Capture the cell that displays the provided text and extract its [X, Y] central coordinate. 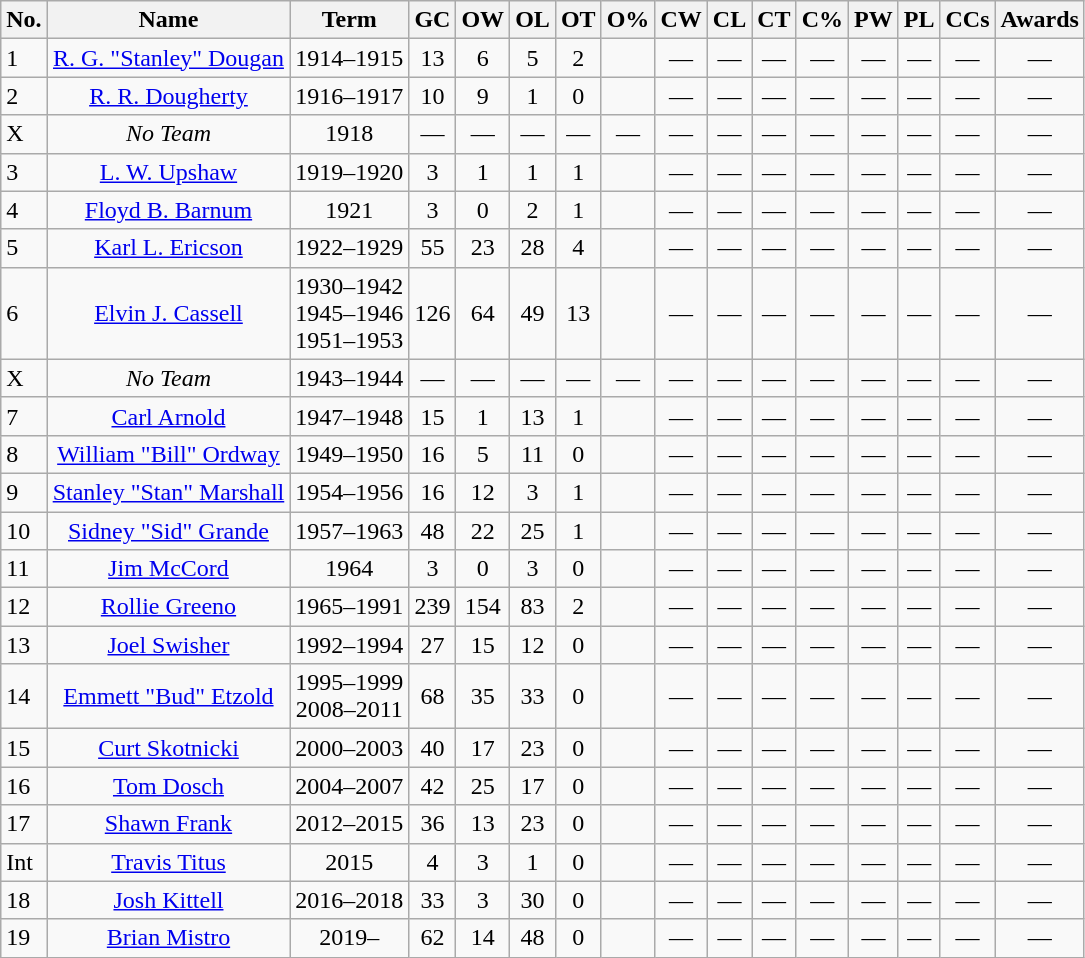
Curt Skotnicki [168, 748]
239 [432, 607]
83 [533, 607]
1995–19992008–2011 [350, 696]
Sidney "Sid" Grande [168, 531]
2000–2003 [350, 748]
1916–1917 [350, 96]
1943–1944 [350, 378]
Rollie Greeno [168, 607]
2004–2007 [350, 786]
R. R. Dougherty [168, 96]
PL [919, 20]
CCs [968, 20]
1949–1950 [350, 454]
62 [432, 938]
49 [533, 313]
64 [483, 313]
CW [681, 20]
1922–1929 [350, 248]
1919–1920 [350, 172]
L. W. Upshaw [168, 172]
18 [24, 900]
Elvin J. Cassell [168, 313]
Name [168, 20]
William "Bill" Ordway [168, 454]
68 [432, 696]
O% [628, 20]
1957–1963 [350, 531]
No. [24, 20]
Brian Mistro [168, 938]
2012–2015 [350, 824]
154 [483, 607]
1964 [350, 569]
1992–1994 [350, 645]
2016–2018 [350, 900]
2019– [350, 938]
Shawn Frank [168, 824]
Carl Arnold [168, 416]
Floyd B. Barnum [168, 210]
1914–1915 [350, 58]
PW [874, 20]
Jim McCord [168, 569]
1954–1956 [350, 492]
22 [483, 531]
OT [578, 20]
Emmett "Bud" Etzold [168, 696]
55 [432, 248]
30 [533, 900]
1918 [350, 134]
126 [432, 313]
Tom Dosch [168, 786]
35 [483, 696]
27 [432, 645]
Term [350, 20]
40 [432, 748]
Josh Kittell [168, 900]
GC [432, 20]
Karl L. Ericson [168, 248]
7 [24, 416]
Joel Swisher [168, 645]
2015 [350, 862]
CL [729, 20]
42 [432, 786]
R. G. "Stanley" Dougan [168, 58]
Awards [1040, 20]
OW [483, 20]
OL [533, 20]
1947–1948 [350, 416]
19 [24, 938]
Travis Titus [168, 862]
1930–19421945–19461951–1953 [350, 313]
1965–1991 [350, 607]
Int [24, 862]
28 [533, 248]
36 [432, 824]
Stanley "Stan" Marshall [168, 492]
C% [822, 20]
CT [774, 20]
8 [24, 454]
1921 [350, 210]
